Provide the [x, y] coordinate of the cell's center where the given text is located.  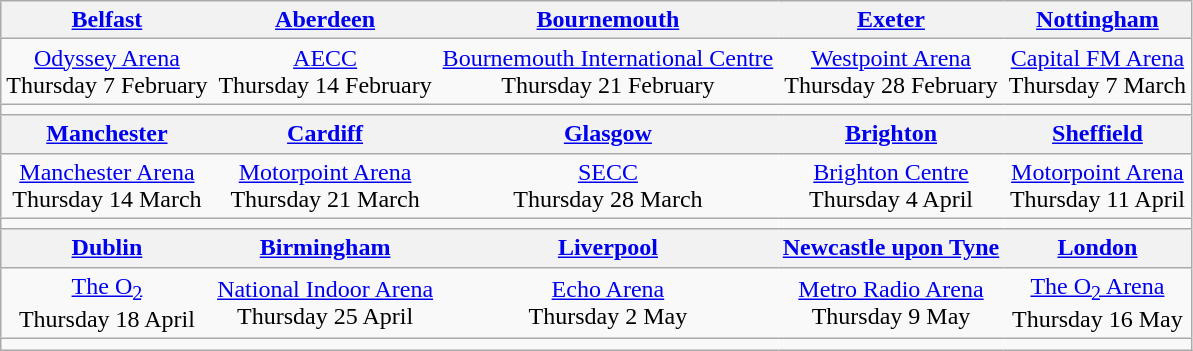
Brighton CentreThursday 4 April [891, 186]
Newcastle upon Tyne [891, 248]
Motorpoint ArenaThursday 21 March [324, 186]
Westpoint ArenaThursday 28 February [891, 72]
Birmingham [324, 248]
AECCThursday 14 February [324, 72]
Odyssey ArenaThursday 7 February [107, 72]
Bournemouth [608, 20]
Exeter [891, 20]
Manchester [107, 134]
Nottingham [1098, 20]
Motorpoint ArenaThursday 11 April [1098, 186]
Cardiff [324, 134]
Metro Radio ArenaThursday 9 May [891, 302]
The O2 ArenaThursday 16 May [1098, 302]
Capital FM ArenaThursday 7 March [1098, 72]
Brighton [891, 134]
London [1098, 248]
Belfast [107, 20]
National Indoor ArenaThursday 25 April [324, 302]
Aberdeen [324, 20]
Glasgow [608, 134]
Manchester ArenaThursday 14 March [107, 186]
The O2Thursday 18 April [107, 302]
SECCThursday 28 March [608, 186]
Echo ArenaThursday 2 May [608, 302]
Sheffield [1098, 134]
Liverpool [608, 248]
Bournemouth International CentreThursday 21 February [608, 72]
Dublin [107, 248]
